Return the (x, y) coordinate for the center point of the cell that contains the specified text.  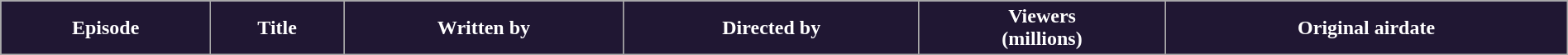
Written by (485, 28)
Episode (106, 28)
Viewers(millions) (1042, 28)
Title (278, 28)
Directed by (771, 28)
Original airdate (1366, 28)
